Provide the [X, Y] coordinate of the cell's center where the given text is located.  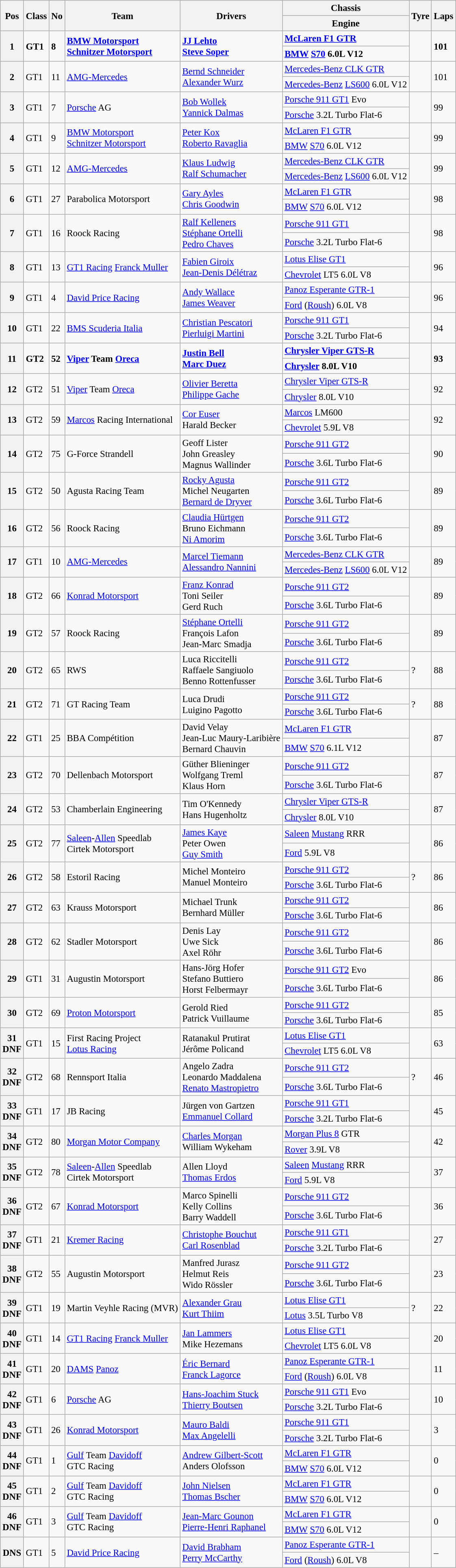
Claudia Hürtgen Bruno Eichmann Ni Amorim [231, 528]
Michel Monteiro Manuel Monteiro [231, 877]
37 [444, 1172]
38DNF [12, 1274]
52 [57, 359]
Mauro Baldi Max Angelelli [231, 1430]
18 [12, 596]
32DNF [12, 1077]
Andy Wallace James Weaver [231, 298]
46 [444, 1077]
80 [57, 1142]
24 [12, 809]
BMS Scuderia Italia [122, 328]
70 [57, 776]
41DNF [12, 1369]
45 [444, 1111]
John Nielsen Thomas Bscher [231, 1491]
Ralf Kelleners Stéphane Ortelli Pedro Chaves [231, 233]
Gary Ayles Chris Goodwin [231, 199]
56 [57, 528]
Hans-Joachim Stuck Thierry Boutsen [231, 1399]
Justin Bell Marc Duez [231, 359]
37DNF [12, 1240]
Luca Drudi Luigino Pagotto [231, 704]
Stéphane Ortelli François Lafon Jean-Marc Smadja [231, 633]
59 [57, 420]
Proton Motorsport [122, 1012]
33DNF [12, 1111]
Stadler Motorsport [122, 942]
Luca Riccitelli Raffaele Sangiuolo Benno Rottenfusser [231, 670]
Team [122, 15]
Morgan Plus 8 GTR [346, 1134]
68 [57, 1077]
Rover 3.9L V8 [346, 1149]
DNS [12, 1552]
36DNF [12, 1206]
36 [444, 1206]
Marcel Tiemann Alessandro Nannini [231, 562]
Güther Blieninger Wolfgang Treml Klaus Horn [231, 776]
42DNF [12, 1399]
Klaus Ludwig Ralf Schumacher [231, 168]
69 [57, 1012]
58 [57, 877]
Cor Euser Harald Becker [231, 420]
Chamberlain Engineering [122, 809]
Jan Lammers Mike Hezemans [231, 1338]
31DNF [12, 1043]
Agusta Racing Team [122, 491]
Kremer Racing [122, 1240]
Estoril Racing [122, 877]
77 [57, 843]
Krauss Motorsport [122, 907]
Ratanakul Prutirat Jérôme Policand [231, 1043]
DAMS Panoz [122, 1369]
65 [57, 670]
Hans-Jörg Hofer Stefano Buttiero Horst Felbermayr [231, 979]
51 [57, 389]
First Racing Project Lotus Racing [122, 1043]
Olivier Beretta Philippe Gache [231, 389]
Franz Konrad Toni Seiler Gerd Ruch [231, 596]
Angelo Zadra Leonardo Maddalena Renato Mastropietro [231, 1077]
Bob Wollek Yannick Dalmas [231, 107]
90 [444, 454]
Michael Trunk Bernhard Müller [231, 907]
Rennsport Italia [122, 1077]
35DNF [12, 1172]
James Kaye Peter Owen Guy Smith [231, 843]
Bernd Schneider Alexander Wurz [231, 76]
Laps [444, 15]
42 [444, 1142]
46DNF [12, 1522]
BMW S70 6.1L V12 [346, 748]
Allen Lloyd Thomas Erdos [231, 1172]
71 [57, 704]
Porsche 911 GT2 Evo [346, 970]
57 [57, 633]
Rocky Agusta Michel Neugarten Bernard de Dryver [231, 491]
Peter Kox Roberto Ravaglia [231, 138]
Martin Veyhle Racing (MVR) [122, 1307]
Pos [12, 15]
66 [57, 596]
Geoff Lister John Greasley Magnus Wallinder [231, 454]
44DNF [12, 1460]
Morgan Motor Company [122, 1142]
75 [57, 454]
30 [12, 1012]
Christian Pescatori Pierluigi Martini [231, 328]
– [444, 1552]
No [57, 15]
David Brabham Perry McCarthy [231, 1552]
Lotus 3.5L Turbo V8 [346, 1316]
Jürgen von Gartzen Emmanuel Collard [231, 1111]
Parabolica Motorsport [122, 199]
Marco Spinelli Kelly Collins Barry Waddell [231, 1206]
62 [57, 942]
85 [444, 1012]
Engine [346, 24]
Denis Lay Uwe Sick Axel Röhr [231, 942]
Christophe Bouchut Carl Rosenblad [231, 1240]
Jean-Marc Gounon Pierre-Henri Raphanel [231, 1522]
David Velay Jean-Luc Maury-Laribière Bernard Chauvin [231, 738]
Andrew Gilbert-Scott Anders Olofsson [231, 1460]
JB Racing [122, 1111]
31 [57, 979]
Éric Bernard Franck Lagorce [231, 1369]
Marcos Racing International [122, 420]
Class [37, 15]
Marcos LM600 [346, 412]
Tyre [420, 15]
55 [57, 1274]
Alexander Grau Kurt Thiim [231, 1307]
43DNF [12, 1430]
JJ Lehto Steve Soper [231, 46]
GT Racing Team [122, 704]
G-Force Strandell [122, 454]
28 [12, 942]
53 [57, 809]
RWS [122, 670]
45DNF [12, 1491]
93 [444, 359]
Tim O'Kennedy Hans Hugenholtz [231, 809]
Gerold Ried Patrick Vuillaume [231, 1012]
94 [444, 328]
78 [57, 1172]
Chevrolet 5.9L V8 [346, 427]
Dellenbach Motorsport [122, 776]
Chassis [346, 8]
40DNF [12, 1338]
Charles Morgan William Wykeham [231, 1142]
Manfred Jurasz Helmut Reis Wido Rössler [231, 1274]
50 [57, 491]
BBA Compétition [122, 738]
Fabien Giroix Jean-Denis Délétraz [231, 267]
Drivers [231, 15]
67 [57, 1206]
29 [12, 979]
34DNF [12, 1142]
39DNF [12, 1307]
